Pinpoint the cell where the given text exists, returning its [x, y] midpoint coordinate. 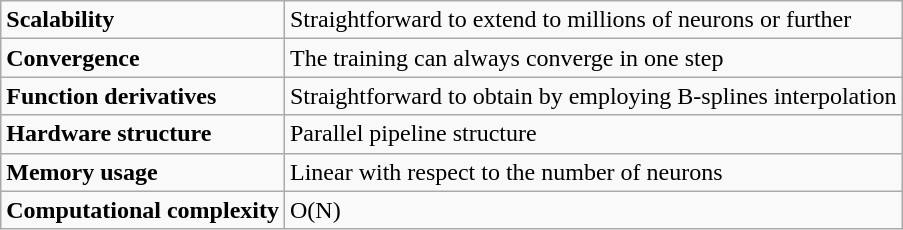
O(N) [593, 210]
Scalability [143, 20]
Function derivatives [143, 96]
Memory usage [143, 172]
Hardware structure [143, 134]
The training can always converge in one step [593, 58]
Straightforward to obtain by employing B-splines interpolation [593, 96]
Parallel pipeline structure [593, 134]
Convergence [143, 58]
Computational complexity [143, 210]
Linear with respect to the number of neurons [593, 172]
Straightforward to extend to millions of neurons or further [593, 20]
